Extract the (x, y) coordinate from the center of the cell holding the provided text.  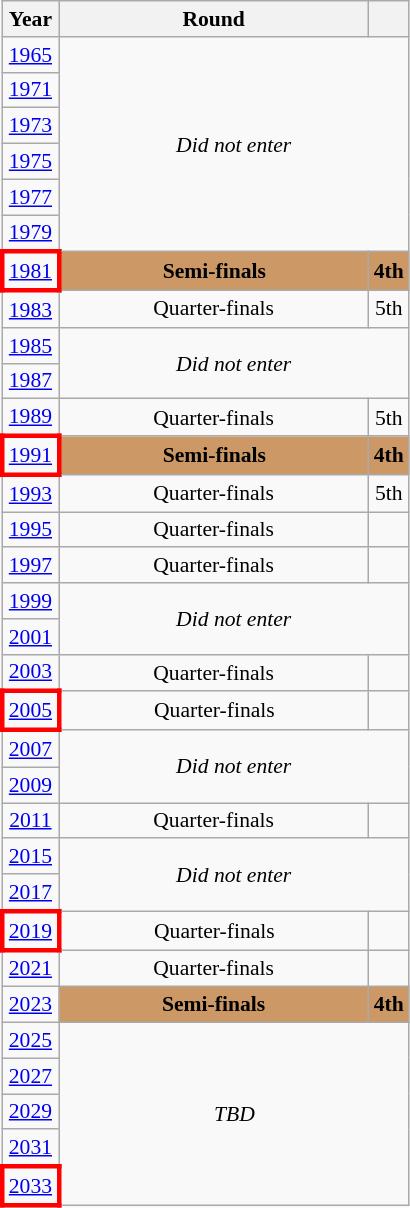
2033 (30, 1186)
1965 (30, 55)
2011 (30, 821)
2017 (30, 892)
1977 (30, 197)
1973 (30, 126)
2001 (30, 637)
1999 (30, 601)
1995 (30, 530)
2009 (30, 785)
TBD (234, 1114)
1975 (30, 162)
1985 (30, 346)
1971 (30, 90)
2019 (30, 930)
1979 (30, 234)
2015 (30, 857)
2003 (30, 672)
1991 (30, 456)
2027 (30, 1076)
2025 (30, 1041)
2029 (30, 1112)
2005 (30, 712)
1987 (30, 381)
Round (214, 19)
1989 (30, 418)
1983 (30, 310)
2031 (30, 1148)
1981 (30, 272)
1997 (30, 566)
2023 (30, 1005)
Year (30, 19)
2007 (30, 748)
1993 (30, 494)
2021 (30, 968)
